Pinpoint the cell where the given text exists, returning its [x, y] midpoint coordinate. 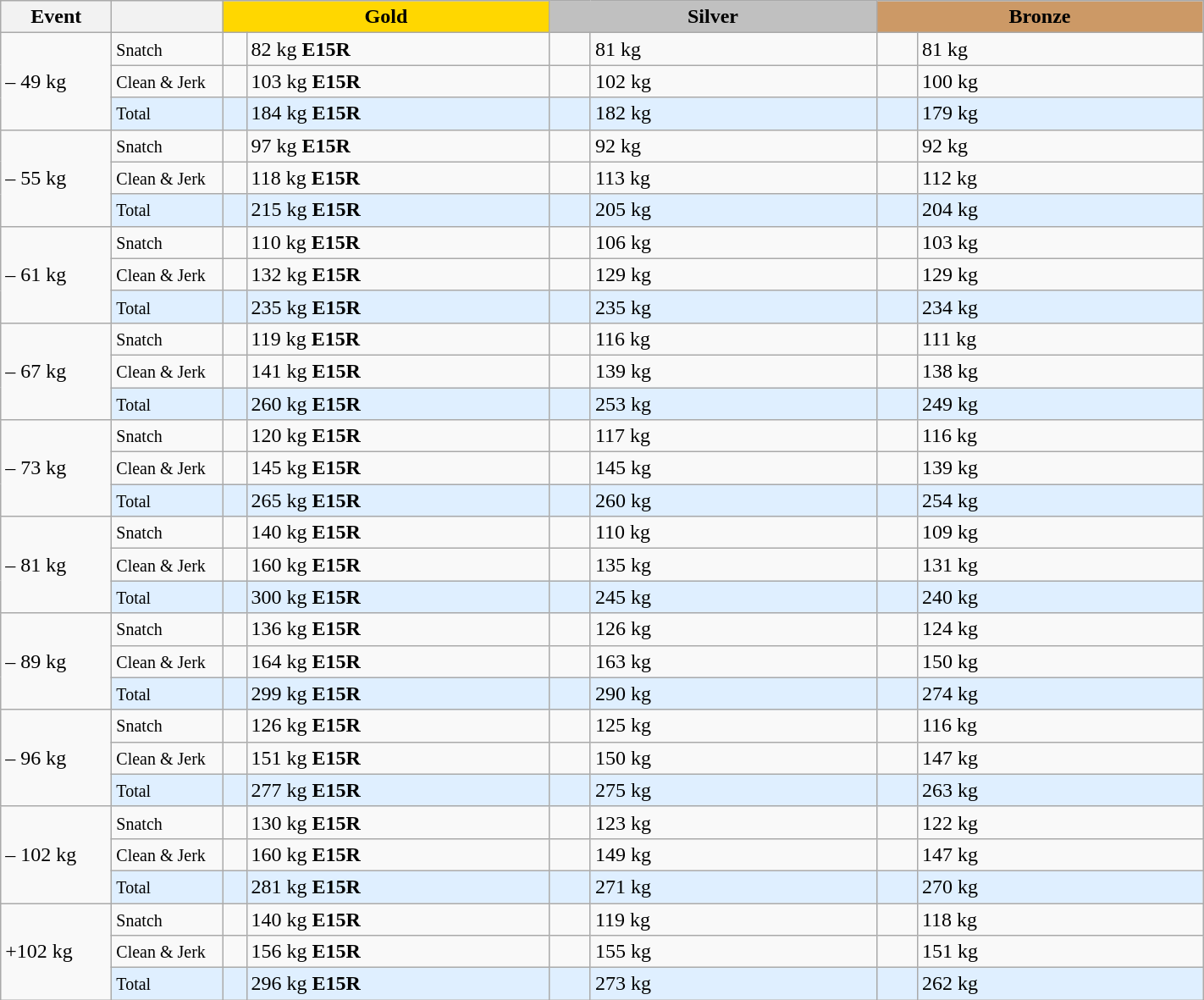
265 kg E15R [398, 500]
109 kg [1060, 533]
164 kg E15R [398, 661]
103 kg [1060, 242]
– 49 kg [56, 81]
253 kg [733, 404]
– 61 kg [56, 274]
145 kg [733, 468]
112 kg [1060, 178]
235 kg E15R [398, 307]
119 kg E15R [398, 339]
260 kg [733, 500]
120 kg E15R [398, 436]
263 kg [1060, 790]
125 kg [733, 726]
126 kg E15R [398, 726]
235 kg [733, 307]
126 kg [733, 629]
271 kg [733, 887]
Bronze [1040, 17]
136 kg E15R [398, 629]
262 kg [1060, 984]
205 kg [733, 210]
Silver [713, 17]
149 kg [733, 854]
– 96 kg [56, 758]
Event [56, 17]
130 kg E15R [398, 822]
– 55 kg [56, 178]
102 kg [733, 81]
290 kg [733, 693]
145 kg E15R [398, 468]
273 kg [733, 984]
245 kg [733, 597]
103 kg E15R [398, 81]
106 kg [733, 242]
+102 kg [56, 951]
151 kg [1060, 952]
82 kg E15R [398, 49]
110 kg E15R [398, 242]
117 kg [733, 436]
254 kg [1060, 500]
260 kg E15R [398, 404]
135 kg [733, 565]
234 kg [1060, 307]
277 kg E15R [398, 790]
– 102 kg [56, 854]
123 kg [733, 822]
Gold [386, 17]
182 kg [733, 113]
– 81 kg [56, 565]
156 kg E15R [398, 952]
118 kg [1060, 919]
100 kg [1060, 81]
– 67 kg [56, 371]
240 kg [1060, 597]
155 kg [733, 952]
275 kg [733, 790]
– 73 kg [56, 468]
204 kg [1060, 210]
184 kg E15R [398, 113]
179 kg [1060, 113]
124 kg [1060, 629]
151 kg E15R [398, 758]
111 kg [1060, 339]
132 kg E15R [398, 274]
296 kg E15R [398, 984]
141 kg E15R [398, 371]
138 kg [1060, 371]
281 kg E15R [398, 887]
131 kg [1060, 565]
97 kg E15R [398, 146]
215 kg E15R [398, 210]
270 kg [1060, 887]
118 kg E15R [398, 178]
– 89 kg [56, 661]
163 kg [733, 661]
122 kg [1060, 822]
300 kg E15R [398, 597]
249 kg [1060, 404]
274 kg [1060, 693]
113 kg [733, 178]
119 kg [733, 919]
299 kg E15R [398, 693]
110 kg [733, 533]
